Return [x, y] of the center of cell containing provided text 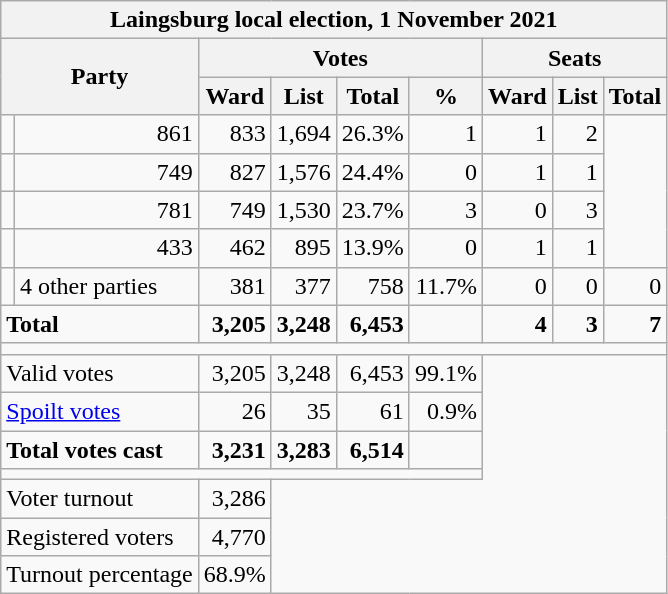
Registered voters [100, 537]
4 [517, 324]
1,576 [304, 172]
827 [234, 172]
11.7% [446, 286]
13.9% [372, 248]
2 [578, 134]
462 [234, 248]
861 [106, 134]
377 [304, 286]
4 other parties [106, 286]
895 [304, 248]
Valid votes [100, 373]
26.3% [372, 134]
Laingsburg local election, 1 November 2021 [334, 20]
3,283 [304, 449]
1,694 [304, 134]
1,530 [304, 210]
23.7% [372, 210]
758 [372, 286]
99.1% [446, 373]
833 [234, 134]
Party [100, 77]
Votes [340, 58]
24.4% [372, 172]
68.9% [234, 575]
0.9% [446, 411]
26 [234, 411]
61 [372, 411]
Seats [574, 58]
35 [304, 411]
Spoilt votes [100, 411]
4,770 [234, 537]
6,514 [372, 449]
381 [234, 286]
% [446, 96]
3,231 [234, 449]
433 [106, 248]
781 [106, 210]
7 [635, 324]
3,286 [234, 499]
Voter turnout [100, 499]
Total votes cast [100, 449]
Turnout percentage [100, 575]
